Capture the cell that displays the provided text and extract its (X, Y) central coordinate. 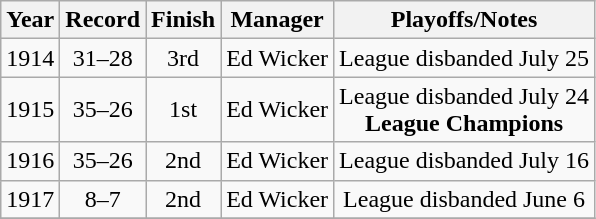
Finish (184, 20)
1914 (30, 58)
8–7 (103, 199)
1st (184, 110)
Year (30, 20)
3rd (184, 58)
League disbanded July 24League Champions (464, 110)
1917 (30, 199)
Manager (278, 20)
Playoffs/Notes (464, 20)
31–28 (103, 58)
League disbanded July 25 (464, 58)
League disbanded June 6 (464, 199)
Record (103, 20)
1915 (30, 110)
League disbanded July 16 (464, 161)
1916 (30, 161)
